Find where the given text appears and provide that cell's center as (x, y) coordinate. 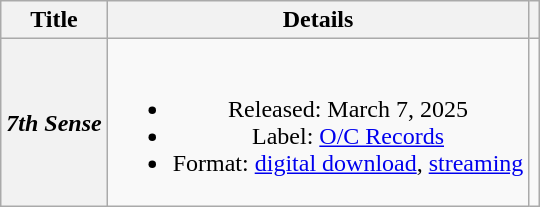
Title (54, 20)
Released: March 7, 2025Label: O/C RecordsFormat: digital download, streaming (318, 122)
7th Sense (54, 122)
Details (318, 20)
